Detect which cell encompasses the target text, then output its [X, Y] center coordinate. 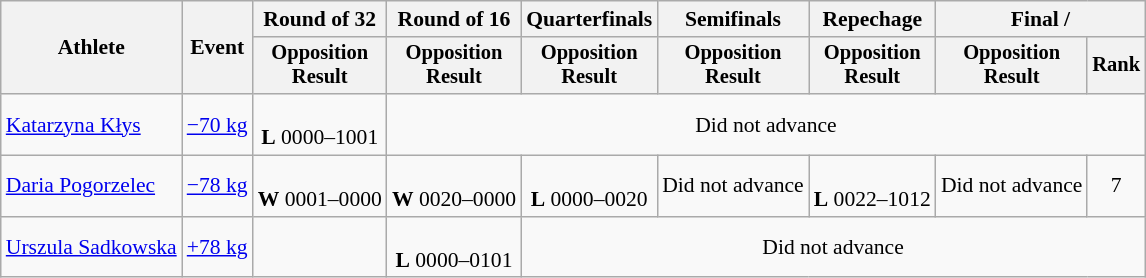
Event [218, 48]
Athlete [92, 48]
−78 kg [218, 186]
Round of 32 [320, 19]
L 0000–0101 [454, 248]
W 0020–0000 [454, 186]
Semifinals [733, 19]
Daria Pogorzelec [92, 186]
W 0001–0000 [320, 186]
+78 kg [218, 248]
L 0000–1001 [320, 124]
−70 kg [218, 124]
Quarterfinals [589, 19]
L 0000–0020 [589, 186]
Urszula Sadkowska [92, 248]
Rank [1116, 66]
L 0022–1012 [872, 186]
Round of 16 [454, 19]
Katarzyna Kłys [92, 124]
7 [1116, 186]
Repechage [872, 19]
Final / [1040, 19]
